Find where the given text appears and provide that cell's center as [x, y] coordinate. 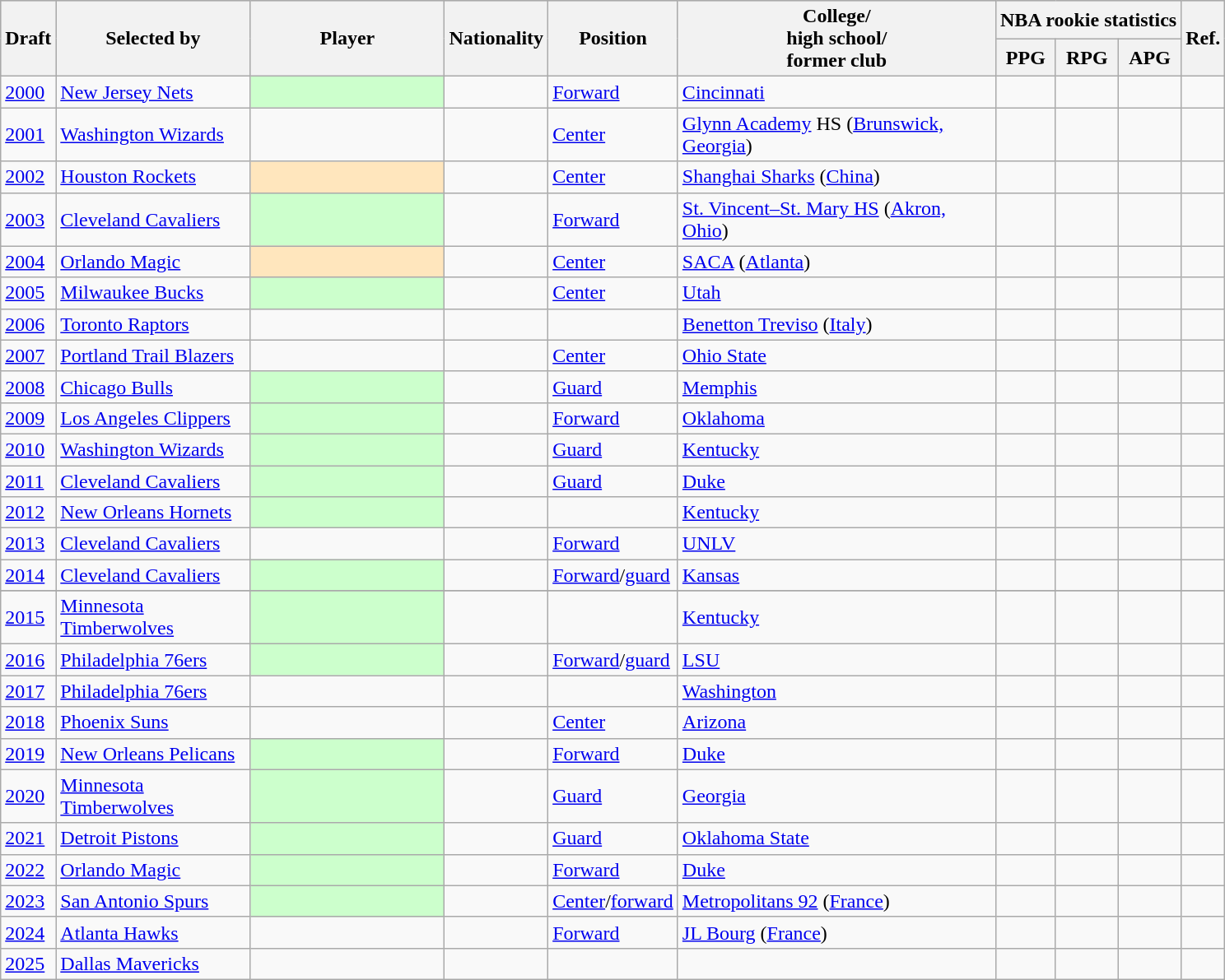
Metropolitans 92 (France) [836, 901]
Phoenix Suns [153, 722]
2003 [28, 219]
Benetton Treviso (Italy) [836, 324]
Arizona [836, 722]
Los Angeles Clippers [153, 418]
JL Bourg (France) [836, 932]
2007 [28, 355]
Detroit Pistons [153, 838]
New Orleans Pelicans [153, 754]
2015 [28, 617]
New Orleans Hornets [153, 513]
Houston Rockets [153, 177]
2001 [28, 135]
Glynn Academy HS (Brunswick, Georgia) [836, 135]
Milwaukee Bucks [153, 293]
Toronto Raptors [153, 324]
Position [613, 39]
2009 [28, 418]
APG [1149, 58]
Dallas Mavericks [153, 964]
Oklahoma State [836, 838]
RPG [1087, 58]
2006 [28, 324]
Player [347, 39]
2010 [28, 449]
Center/forward [613, 901]
UNLV [836, 544]
San Antonio Spurs [153, 901]
2012 [28, 513]
College/high school/former club [836, 39]
Portland Trail Blazers [153, 355]
St. Vincent–St. Mary HS (Akron, Ohio) [836, 219]
Utah [836, 293]
2014 [28, 575]
Shanghai Sharks (China) [836, 177]
Washington [836, 691]
Chicago Bulls [153, 387]
Ref. [1204, 39]
Kansas [836, 575]
2016 [28, 660]
Nationality [496, 39]
PPG [1026, 58]
2002 [28, 177]
2011 [28, 481]
2019 [28, 754]
2021 [28, 838]
NBA rookie statistics [1088, 20]
2018 [28, 722]
2017 [28, 691]
Atlanta Hawks [153, 932]
Oklahoma [836, 418]
Selected by [153, 39]
2013 [28, 544]
New Jersey Nets [153, 92]
2023 [28, 901]
2020 [28, 797]
2024 [28, 932]
2004 [28, 262]
LSU [836, 660]
Georgia [836, 797]
Memphis [836, 387]
2025 [28, 964]
SACA (Atlanta) [836, 262]
Cincinnati [836, 92]
Draft [28, 39]
2005 [28, 293]
Ohio State [836, 355]
2008 [28, 387]
2022 [28, 870]
2000 [28, 92]
